Identify which cell holds the provided text, then report its [x, y] central coordinate. 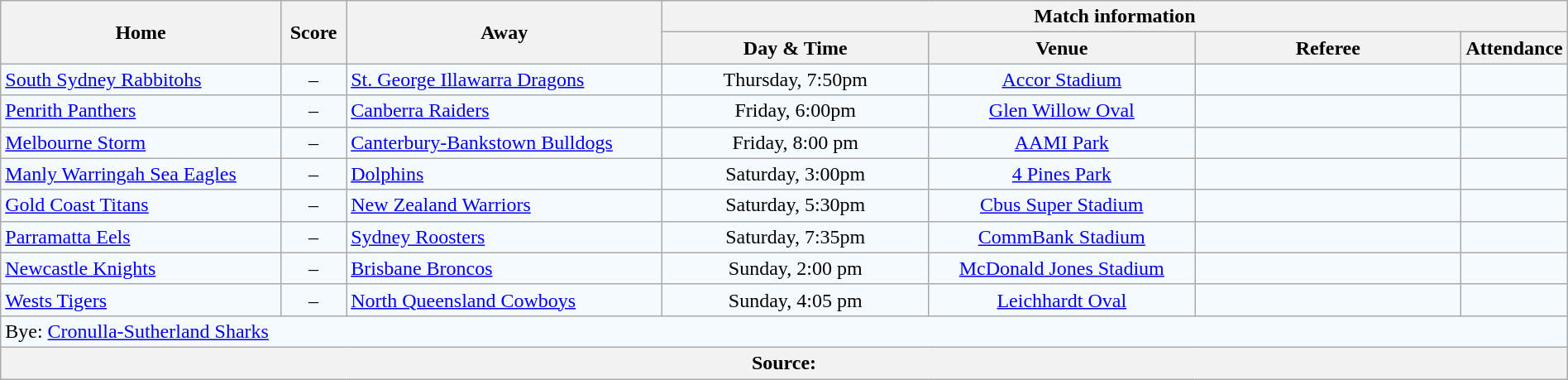
Sydney Roosters [504, 237]
New Zealand Warriors [504, 205]
AAMI Park [1062, 142]
Brisbane Broncos [504, 268]
Leichhardt Oval [1062, 300]
North Queensland Cowboys [504, 300]
Dolphins [504, 174]
Venue [1062, 48]
Score [313, 32]
Melbourne Storm [141, 142]
CommBank Stadium [1062, 237]
Glen Willow Oval [1062, 111]
Source: [784, 363]
Thursday, 7:50pm [796, 79]
Accor Stadium [1062, 79]
South Sydney Rabbitohs [141, 79]
Newcastle Knights [141, 268]
Gold Coast Titans [141, 205]
Penrith Panthers [141, 111]
Saturday, 7:35pm [796, 237]
Sunday, 4:05 pm [796, 300]
Canberra Raiders [504, 111]
Parramatta Eels [141, 237]
Canterbury-Bankstown Bulldogs [504, 142]
Friday, 8:00 pm [796, 142]
Bye: Cronulla-Sutherland Sharks [784, 331]
Day & Time [796, 48]
McDonald Jones Stadium [1062, 268]
Sunday, 2:00 pm [796, 268]
St. George Illawarra Dragons [504, 79]
Saturday, 5:30pm [796, 205]
Attendance [1514, 48]
Manly Warringah Sea Eagles [141, 174]
Home [141, 32]
4 Pines Park [1062, 174]
Match information [1115, 17]
Saturday, 3:00pm [796, 174]
Friday, 6:00pm [796, 111]
Away [504, 32]
Cbus Super Stadium [1062, 205]
Referee [1328, 48]
Wests Tigers [141, 300]
